Extract the [X, Y] coordinate from the center of the cell holding the provided text.  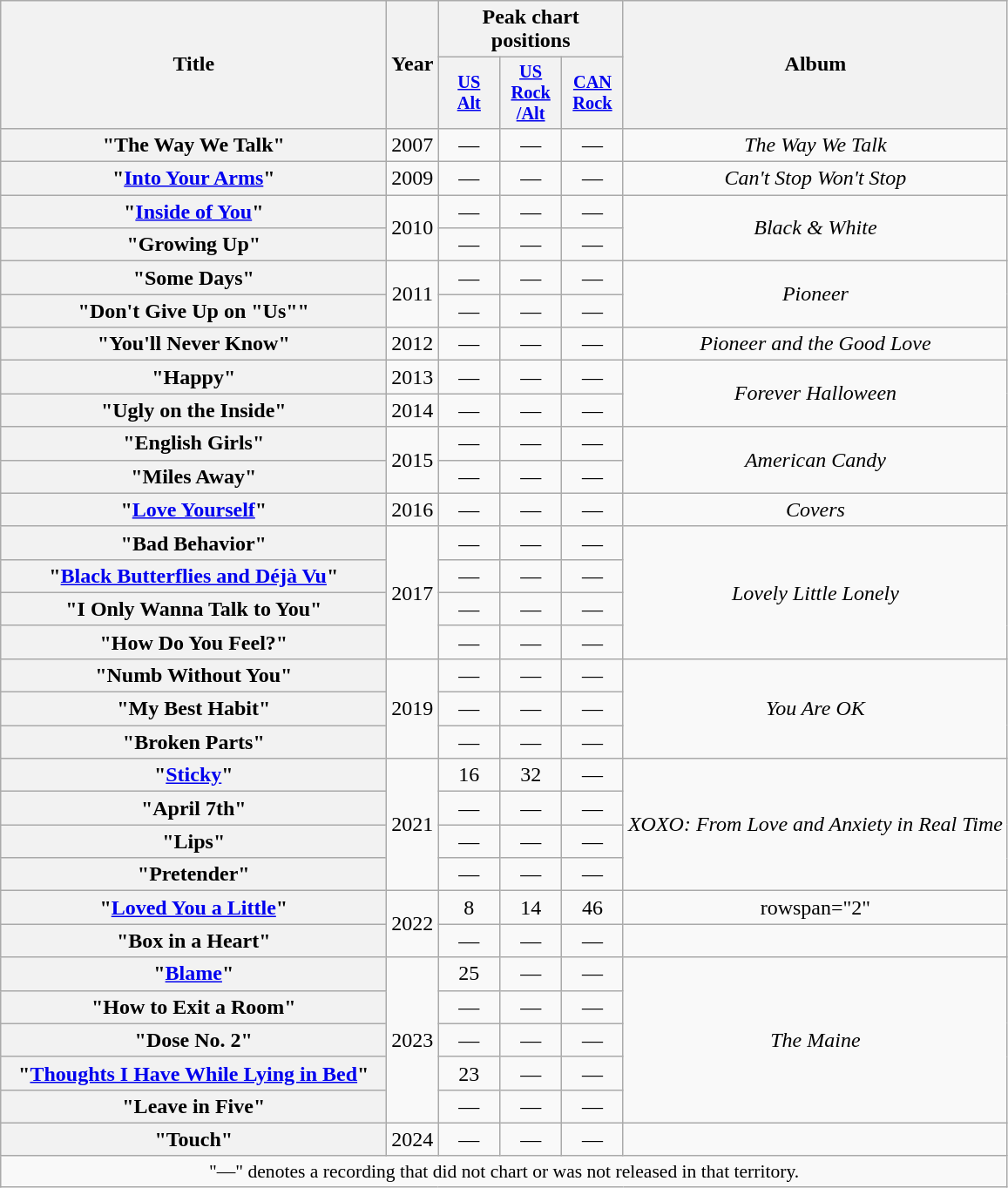
"Love Yourself" [193, 510]
2007 [413, 145]
2023 [413, 1040]
USRock/Alt [531, 93]
2010 [413, 228]
"I Only Wanna Talk to You" [193, 609]
2017 [413, 592]
"Loved You a Little" [193, 908]
Pioneer [815, 294]
"Ugly on the Inside" [193, 410]
"English Girls" [193, 443]
"Touch" [193, 1139]
Peak chart positions [531, 30]
2022 [413, 924]
"Thoughts I Have While Lying in Bed" [193, 1073]
46 [592, 908]
2016 [413, 510]
2015 [413, 460]
XOXO: From Love and Anxiety in Real Time [815, 825]
The Maine [815, 1040]
"April 7th" [193, 808]
Title [193, 64]
rowspan="2" [815, 908]
Year [413, 64]
14 [531, 908]
Lovely Little Lonely [815, 592]
"Happy" [193, 377]
"Leave in Five" [193, 1106]
"Into Your Arms" [193, 179]
Black & White [815, 228]
2024 [413, 1139]
You Are OK [815, 708]
"Lips" [193, 841]
Covers [815, 510]
2009 [413, 179]
2012 [413, 344]
"—" denotes a recording that did not chart or was not released in that territory. [504, 1171]
25 [469, 974]
16 [469, 775]
2013 [413, 377]
2019 [413, 708]
"Bad Behavior" [193, 543]
USAlt [469, 93]
2021 [413, 825]
Pioneer and the Good Love [815, 344]
32 [531, 775]
"Inside of You" [193, 212]
"How to Exit a Room" [193, 1007]
"My Best Habit" [193, 709]
23 [469, 1073]
CANRock [592, 93]
"Miles Away" [193, 476]
Forever Halloween [815, 394]
"Broken Parts" [193, 742]
"Box in a Heart" [193, 941]
"How Do You Feel?" [193, 642]
"Pretender" [193, 874]
"Dose No. 2" [193, 1040]
Can't Stop Won't Stop [815, 179]
American Candy [815, 460]
"The Way We Talk" [193, 145]
8 [469, 908]
The Way We Talk [815, 145]
2011 [413, 294]
"Growing Up" [193, 245]
"Don't Give Up on "Us"" [193, 311]
"Sticky" [193, 775]
Album [815, 64]
"Blame" [193, 974]
"You'll Never Know" [193, 344]
"Black Butterflies and Déjà Vu" [193, 576]
2014 [413, 410]
"Numb Without You" [193, 675]
"Some Days" [193, 278]
